Extract the (x, y) coordinate from the center of the cell holding the provided text.  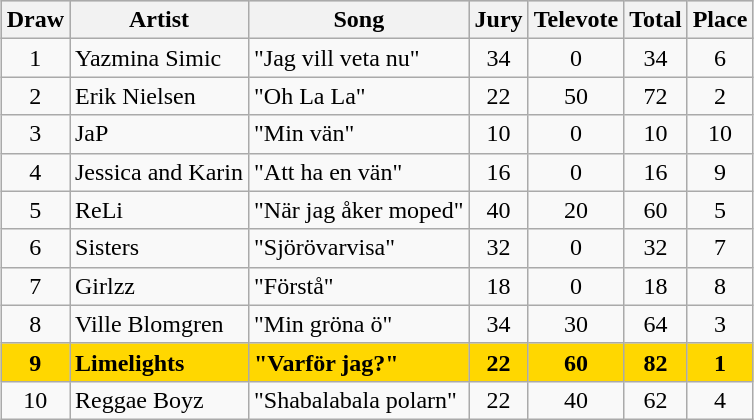
"Shabalabala polarn" (360, 400)
Erik Nielsen (160, 96)
JaP (160, 134)
"Min vän" (360, 134)
Limelights (160, 362)
Artist (160, 20)
72 (656, 96)
20 (576, 210)
Jessica and Karin (160, 172)
Televote (576, 20)
50 (576, 96)
"Min gröna ö" (360, 324)
Ville Blomgren (160, 324)
Place (720, 20)
Draw (35, 20)
62 (656, 400)
"Oh La La" (360, 96)
Yazmina Simic (160, 58)
Total (656, 20)
Jury (498, 20)
"Att ha en vän" (360, 172)
"Varför jag?" (360, 362)
ReLi (160, 210)
Girlzz (160, 286)
Sisters (160, 248)
Reggae Boyz (160, 400)
Song (360, 20)
"Sjörövarvisa" (360, 248)
"När jag åker moped" (360, 210)
64 (656, 324)
"Förstå" (360, 286)
30 (576, 324)
82 (656, 362)
"Jag vill veta nu" (360, 58)
